Find where the given text appears and provide that cell's center as (X, Y) coordinate. 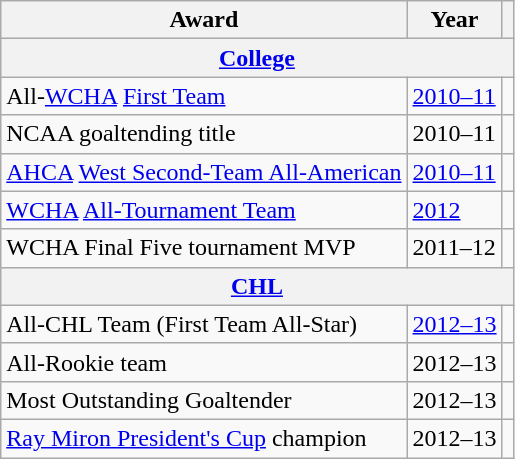
2011–12 (454, 248)
AHCA West Second-Team All-American (204, 172)
All-CHL Team (First Team All-Star) (204, 324)
College (257, 58)
CHL (257, 286)
NCAA goaltending title (204, 134)
WCHA All-Tournament Team (204, 210)
All-Rookie team (204, 362)
Most Outstanding Goaltender (204, 400)
Ray Miron President's Cup champion (204, 438)
All-WCHA First Team (204, 96)
Year (454, 20)
Award (204, 20)
2012 (454, 210)
WCHA Final Five tournament MVP (204, 248)
